From the cell containing the given text, extract its center point as [X, Y] coordinate. 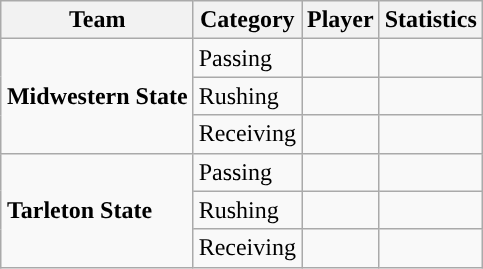
Team [97, 20]
Midwestern State [97, 96]
Category [247, 20]
Statistics [430, 20]
Player [341, 20]
Tarleton State [97, 210]
